Output the [x, y] coordinate of the center of the cell containing the given text.  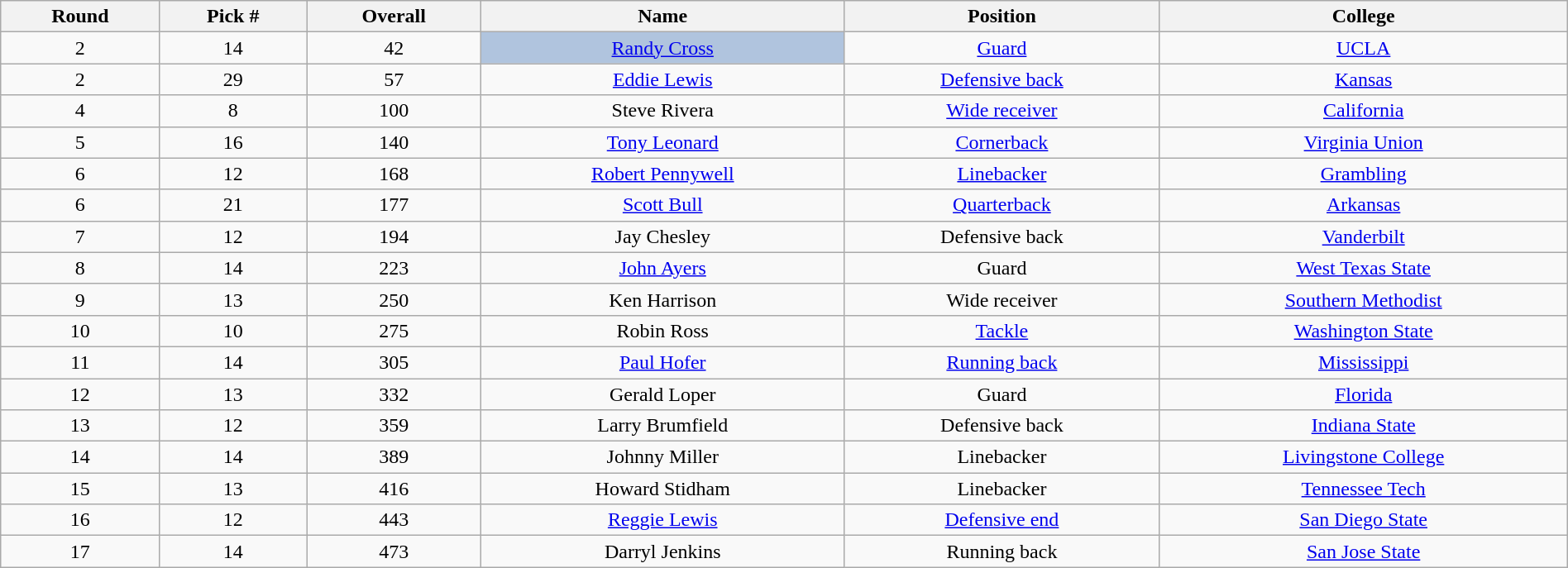
Paul Hofer [663, 362]
Ken Harrison [663, 299]
Mississippi [1363, 362]
Robin Ross [663, 331]
Larry Brumfield [663, 426]
57 [394, 79]
Tackle [1002, 331]
Virginia Union [1363, 142]
29 [233, 79]
223 [394, 268]
Defensive end [1002, 520]
Darryl Jenkins [663, 551]
Johnny Miller [663, 457]
332 [394, 394]
11 [80, 362]
Overall [394, 17]
Grambling [1363, 174]
275 [394, 331]
Kansas [1363, 79]
168 [394, 174]
California [1363, 111]
Gerald Loper [663, 394]
4 [80, 111]
Name [663, 17]
Quarterback [1002, 205]
Randy Cross [663, 48]
Pick # [233, 17]
Washington State [1363, 331]
West Texas State [1363, 268]
42 [394, 48]
Position [1002, 17]
Eddie Lewis [663, 79]
194 [394, 236]
Cornerback [1002, 142]
416 [394, 489]
9 [80, 299]
UCLA [1363, 48]
359 [394, 426]
College [1363, 17]
Indiana State [1363, 426]
Florida [1363, 394]
389 [394, 457]
Vanderbilt [1363, 236]
John Ayers [663, 268]
Tennessee Tech [1363, 489]
17 [80, 551]
177 [394, 205]
5 [80, 142]
San Diego State [1363, 520]
San Jose State [1363, 551]
Jay Chesley [663, 236]
100 [394, 111]
21 [233, 205]
305 [394, 362]
140 [394, 142]
15 [80, 489]
250 [394, 299]
7 [80, 236]
Howard Stidham [663, 489]
Tony Leonard [663, 142]
Livingstone College [1363, 457]
Robert Pennywell [663, 174]
473 [394, 551]
443 [394, 520]
Round [80, 17]
Reggie Lewis [663, 520]
Scott Bull [663, 205]
Arkansas [1363, 205]
Steve Rivera [663, 111]
Southern Methodist [1363, 299]
